Identify which cell holds the provided text, then report its (X, Y) central coordinate. 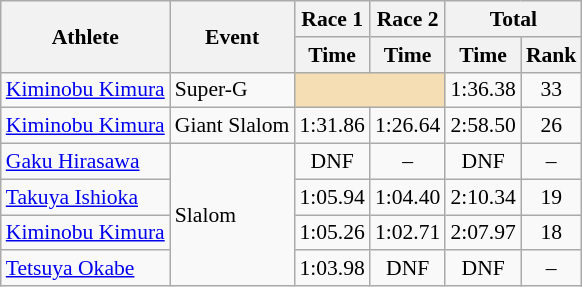
19 (552, 197)
1:26.64 (408, 126)
1:03.98 (332, 269)
2:58.50 (482, 126)
2:07.97 (482, 233)
Total (513, 19)
Event (232, 36)
1:36.38 (482, 90)
1:05.94 (332, 197)
1:04.40 (408, 197)
Gaku Hirasawa (86, 162)
18 (552, 233)
33 (552, 90)
Slalom (232, 215)
Takuya Ishioka (86, 197)
Tetsuya Okabe (86, 269)
Race 1 (332, 19)
Race 2 (408, 19)
Super-G (232, 90)
26 (552, 126)
1:05.26 (332, 233)
Giant Slalom (232, 126)
Rank (552, 55)
Athlete (86, 36)
1:31.86 (332, 126)
2:10.34 (482, 197)
1:02.71 (408, 233)
